Search for the cell housing the specified text and yield its [x, y] center coordinate. 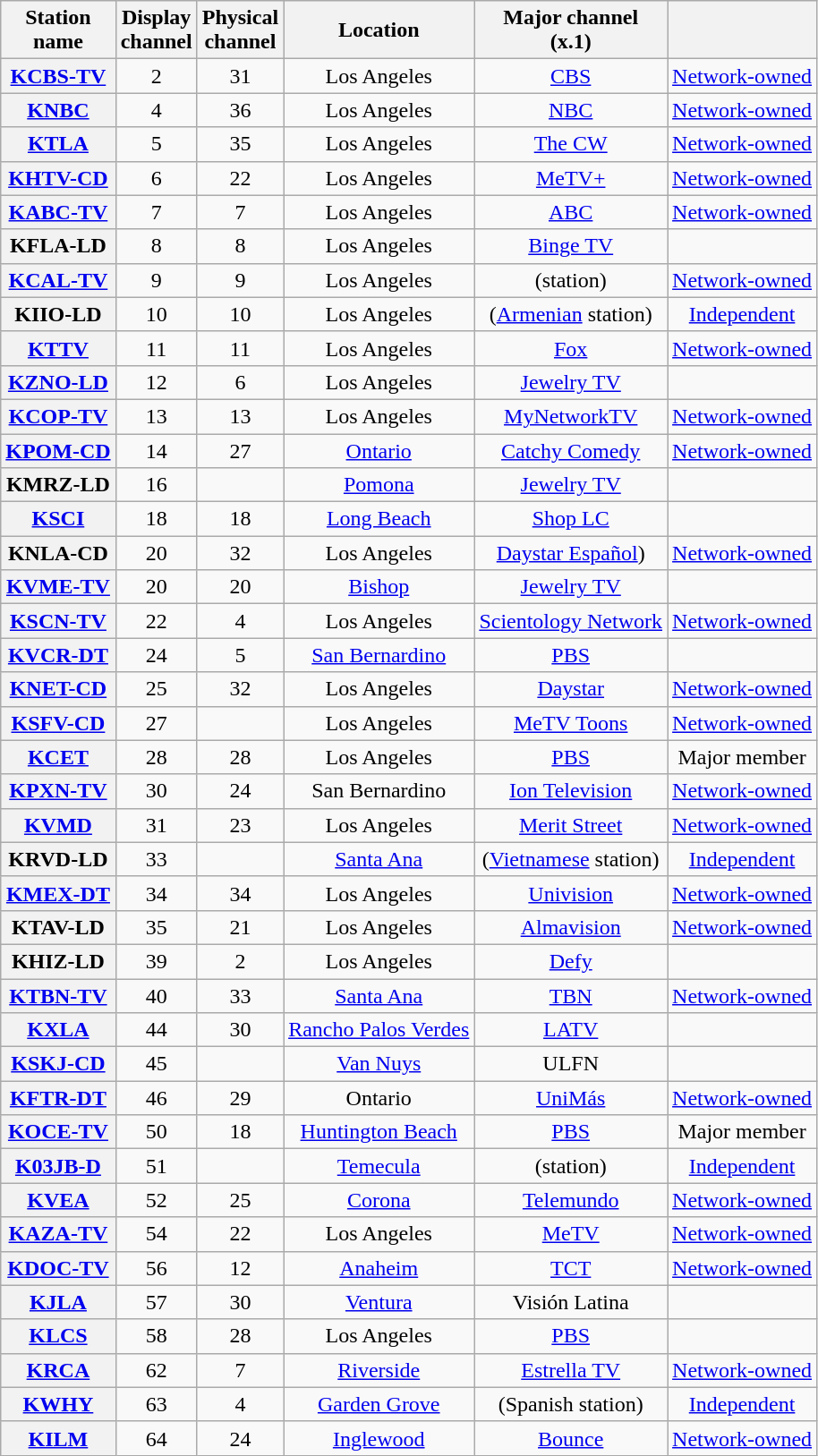
KIIO-LD [58, 314]
50 [156, 1132]
KXLA [58, 1030]
KFLA-LD [58, 246]
ABC [571, 212]
K03JB-D [58, 1166]
Visión Latina [571, 1302]
Major channel(x.1) [571, 30]
The CW [571, 144]
KSFV-CD [58, 723]
KRVD-LD [58, 859]
KNET-CD [58, 689]
Merit Street [571, 825]
KPXN-TV [58, 791]
39 [156, 961]
LATV [571, 1030]
KMRZ-LD [58, 485]
44 [156, 1030]
MeTV [571, 1234]
KCBS-TV [58, 76]
Location [379, 30]
Daystar Español) [571, 553]
Huntington Beach [379, 1132]
Catchy Comedy [571, 450]
45 [156, 1064]
KCET [58, 757]
KNLA-CD [58, 553]
Displaychannel [156, 30]
51 [156, 1166]
21 [240, 927]
KILM [58, 1438]
Daystar [571, 689]
Riverside [379, 1370]
Shop LC [571, 519]
29 [240, 1098]
Univision [571, 893]
KCOP-TV [58, 416]
KSCN-TV [58, 621]
KWHY [58, 1404]
KVEA [58, 1200]
Corona [379, 1200]
MeTV+ [571, 178]
Stationname [58, 30]
57 [156, 1302]
Long Beach [379, 519]
KJLA [58, 1302]
KVMD [58, 825]
Ion Television [571, 791]
Anaheim [379, 1268]
NBC [571, 110]
63 [156, 1404]
KTLA [58, 144]
KAZA-TV [58, 1234]
52 [156, 1200]
MeTV Toons [571, 723]
Temecula [379, 1166]
Physicalchannel [240, 30]
KHIZ-LD [58, 961]
KZNO-LD [58, 382]
Scientology Network [571, 621]
KVME-TV [58, 587]
(Spanish station) [571, 1404]
KVCR-DT [58, 655]
40 [156, 996]
KPOM-CD [58, 450]
KFTR-DT [58, 1098]
(Armenian station) [571, 314]
ULFN [571, 1064]
46 [156, 1098]
KTAV-LD [58, 927]
Bishop [379, 587]
TBN [571, 996]
64 [156, 1438]
Fox [571, 348]
KDOC-TV [58, 1268]
KTBN-TV [58, 996]
Pomona [379, 485]
Inglewood [379, 1438]
(Vietnamese station) [571, 859]
Van Nuys [379, 1064]
KCAL-TV [58, 280]
36 [240, 110]
Rancho Palos Verdes [379, 1030]
KTTV [58, 348]
Estrella TV [571, 1370]
Bounce [571, 1438]
Almavision [571, 927]
KABC-TV [58, 212]
62 [156, 1370]
CBS [571, 76]
KRCA [58, 1370]
KNBC [58, 110]
Binge TV [571, 246]
KSKJ-CD [58, 1064]
KHTV-CD [58, 178]
58 [156, 1336]
KOCE-TV [58, 1132]
UniMás [571, 1098]
16 [156, 485]
KMEX-DT [58, 893]
56 [156, 1268]
14 [156, 450]
Ventura [379, 1302]
54 [156, 1234]
MyNetworkTV [571, 416]
TCT [571, 1268]
Garden Grove [379, 1404]
KSCI [58, 519]
KLCS [58, 1336]
Telemundo [571, 1200]
23 [240, 825]
Defy [571, 961]
